Detect which cell encompasses the target text, then output its [X, Y] center coordinate. 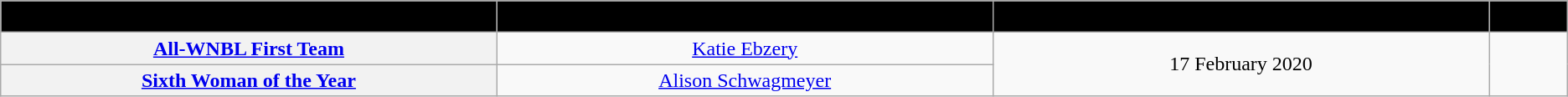
Alison Schwagmeyer [745, 80]
All-WNBL First Team [249, 48]
Katie Ebzery [745, 48]
Award [249, 17]
Ref. [1529, 17]
Sixth Woman of the Year [249, 80]
17 February 2020 [1240, 64]
Recipient [745, 17]
Date [1240, 17]
